Find where the given text appears and provide that cell's center as (x, y) coordinate. 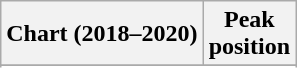
Chart (2018–2020) (102, 34)
Peak position (249, 34)
